Return (X, Y) of the center of cell containing provided text 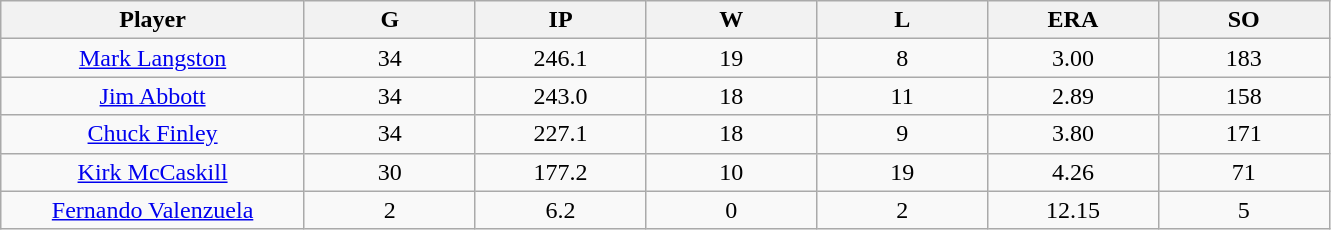
6.2 (560, 210)
Player (153, 20)
177.2 (560, 172)
G (390, 20)
71 (1244, 172)
L (902, 20)
10 (732, 172)
Fernando Valenzuela (153, 210)
IP (560, 20)
4.26 (1074, 172)
30 (390, 172)
171 (1244, 134)
183 (1244, 58)
W (732, 20)
0 (732, 210)
Kirk McCaskill (153, 172)
227.1 (560, 134)
243.0 (560, 96)
158 (1244, 96)
9 (902, 134)
11 (902, 96)
8 (902, 58)
3.00 (1074, 58)
246.1 (560, 58)
ERA (1074, 20)
SO (1244, 20)
5 (1244, 210)
3.80 (1074, 134)
12.15 (1074, 210)
Jim Abbott (153, 96)
2.89 (1074, 96)
Chuck Finley (153, 134)
Mark Langston (153, 58)
